Return the (x, y) coordinate for the center point of the cell that contains the specified text.  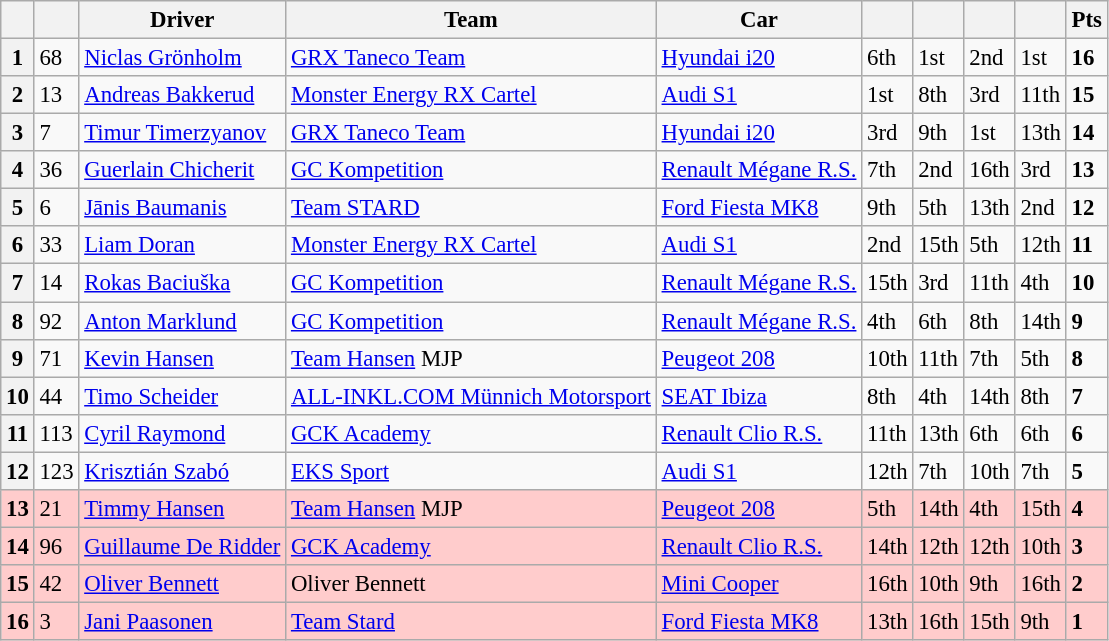
36 (56, 170)
ALL-INKL.COM Münnich Motorsport (472, 396)
Jānis Baumanis (182, 208)
Guillaume De Ridder (182, 546)
Team (472, 20)
Timo Scheider (182, 396)
Rokas Baciuška (182, 283)
Timur Timerzyanov (182, 133)
Team STARD (472, 208)
Guerlain Chicherit (182, 170)
42 (56, 584)
Cyril Raymond (182, 433)
Team Stard (472, 621)
113 (56, 433)
Niclas Grönholm (182, 58)
71 (56, 358)
68 (56, 58)
Kevin Hansen (182, 358)
Timmy Hansen (182, 509)
Krisztián Szabó (182, 471)
SEAT Ibiza (758, 396)
Jani Paasonen (182, 621)
EKS Sport (472, 471)
Andreas Bakkerud (182, 95)
21 (56, 509)
96 (56, 546)
123 (56, 471)
33 (56, 245)
Mini Cooper (758, 584)
Pts (1086, 20)
92 (56, 321)
Anton Marklund (182, 321)
Car (758, 20)
44 (56, 396)
Liam Doran (182, 245)
Driver (182, 20)
